Locate the cell with the specified text and output its (x, y) center coordinate. 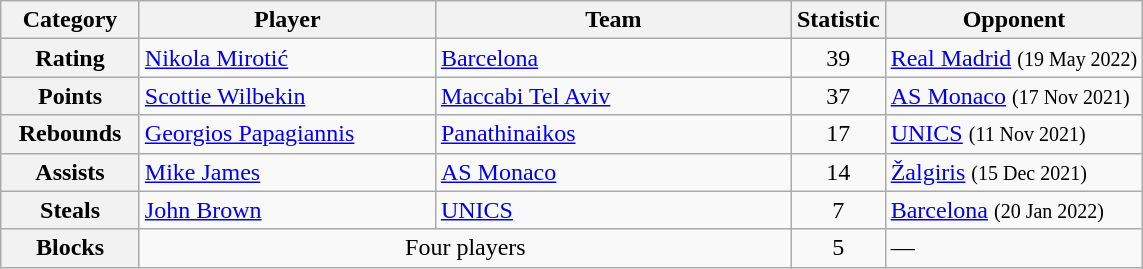
Team (613, 20)
Nikola Mirotić (287, 58)
Statistic (838, 20)
Points (70, 96)
AS Monaco (613, 172)
Maccabi Tel Aviv (613, 96)
Georgios Papagiannis (287, 134)
AS Monaco (17 Nov 2021) (1014, 96)
UNICS (11 Nov 2021) (1014, 134)
14 (838, 172)
Four players (465, 248)
Scottie Wilbekin (287, 96)
39 (838, 58)
Panathinaikos (613, 134)
5 (838, 248)
Rating (70, 58)
17 (838, 134)
Barcelona (613, 58)
Rebounds (70, 134)
Mike James (287, 172)
37 (838, 96)
— (1014, 248)
Blocks (70, 248)
Steals (70, 210)
Opponent (1014, 20)
7 (838, 210)
John Brown (287, 210)
Žalgiris (15 Dec 2021) (1014, 172)
UNICS (613, 210)
Barcelona (20 Jan 2022) (1014, 210)
Assists (70, 172)
Real Madrid (19 May 2022) (1014, 58)
Category (70, 20)
Player (287, 20)
